Detect which cell encompasses the target text, then output its [X, Y] center coordinate. 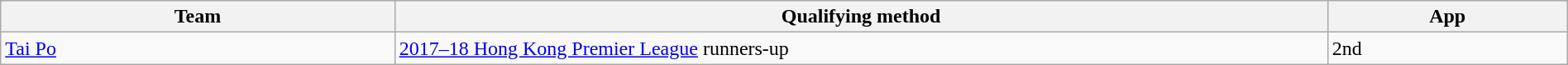
Team [198, 17]
Qualifying method [861, 17]
App [1447, 17]
Tai Po [198, 48]
2nd [1447, 48]
2017–18 Hong Kong Premier League runners-up [861, 48]
